For the text-containing cell, return its midpoint in [x, y] coordinate format. 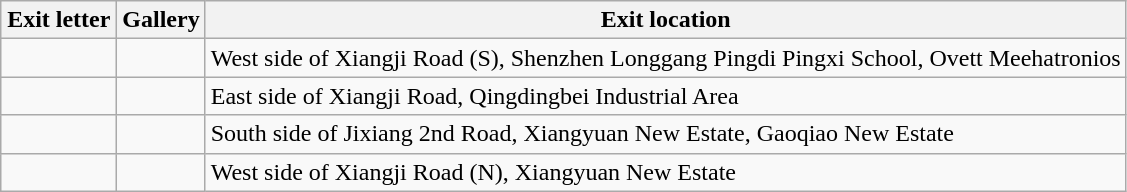
West side of Xiangji Road (N), Xiangyuan New Estate [666, 172]
East side of Xiangji Road, Qingdingbei Industrial Area [666, 96]
Exit location [666, 20]
Gallery [161, 20]
Exit letter [59, 20]
South side of Jixiang 2nd Road, Xiangyuan New Estate, Gaoqiao New Estate [666, 134]
West side of Xiangji Road (S), Shenzhen Longgang Pingdi Pingxi School, Ovett Meehatronios [666, 58]
